Detect which cell encompasses the target text, then output its (x, y) center coordinate. 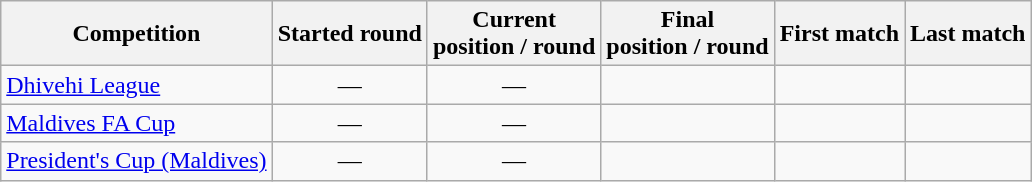
President's Cup (Maldives) (136, 161)
Last match (968, 34)
Competition (136, 34)
Started round (350, 34)
Dhivehi League (136, 85)
Finalposition / round (688, 34)
Currentposition / round (514, 34)
First match (839, 34)
Maldives FA Cup (136, 123)
